Locate the cell with the specified text and output its [x, y] center coordinate. 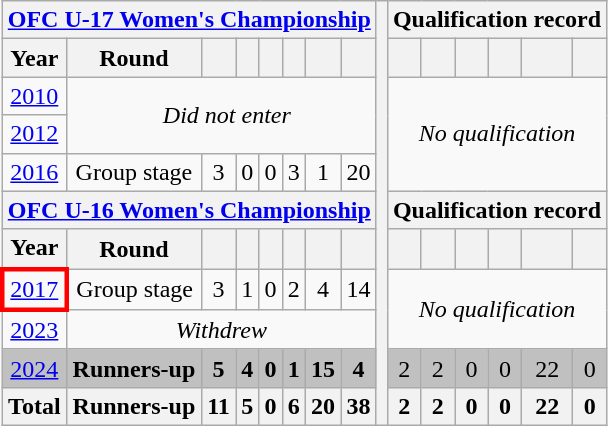
OFC U-16 Women's Championship [189, 210]
2024 [34, 368]
Total [34, 406]
Withdrew [221, 330]
14 [359, 290]
OFC U-17 Women's Championship [189, 20]
11 [218, 406]
15 [322, 368]
38 [359, 406]
6 [294, 406]
2012 [34, 134]
2017 [34, 290]
2010 [34, 96]
2023 [34, 330]
2016 [34, 172]
Did not enter [226, 115]
